Identify which cell holds the provided text, then report its [X, Y] central coordinate. 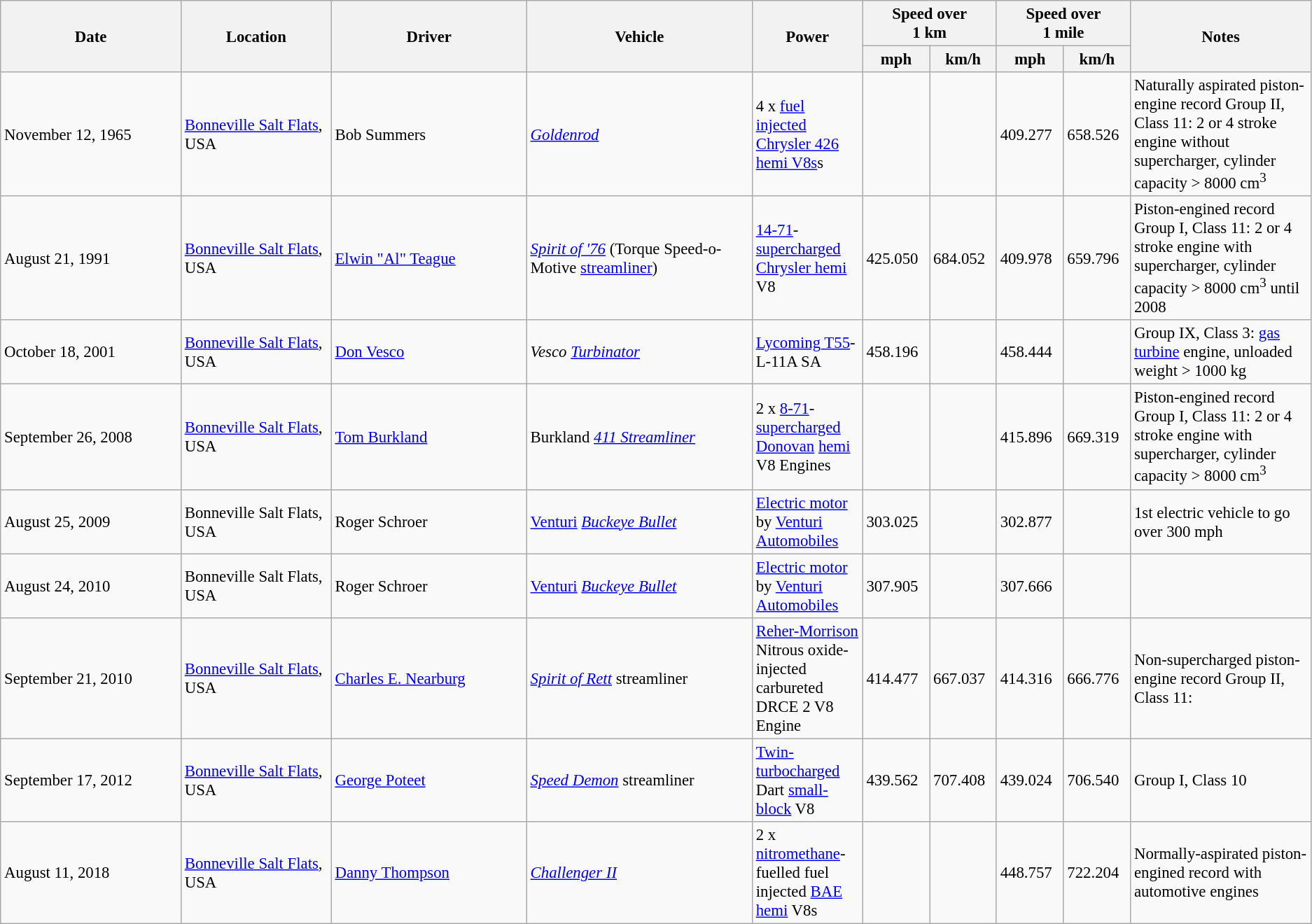
Vesco Turbinator [639, 353]
409.277 [1030, 134]
458.444 [1030, 353]
439.024 [1030, 780]
307.905 [896, 586]
Piston-engined record Group I, Class 11: 2 or 4 stroke engine with supercharger, cylinder capacity > 8000 cm3 [1221, 437]
14-71-supercharged Chrysler hemi V8 [807, 258]
4 x fuel injected Chrysler 426 hemi V8ss [807, 134]
August 11, 2018 [91, 873]
Twin-turbocharged Dart small-block V8 [807, 780]
Speed over1 mile [1063, 24]
Group I, Class 10 [1221, 780]
Vehicle [639, 36]
Reher-Morrison Nitrous oxide-injected carbureted DRCE 2 V8 Engine [807, 678]
425.050 [896, 258]
684.052 [963, 258]
Group IX, Class 3: gas turbine engine, unloaded weight > 1000 kg [1221, 353]
George Poteet [428, 780]
Driver [428, 36]
Speed Demon streamliner [639, 780]
Lycoming T55-L-11A SA [807, 353]
Normally-aspirated piston-engined record with automotive engines [1221, 873]
415.896 [1030, 437]
302.877 [1030, 521]
Naturally aspirated piston-engine record Group II, Class 11: 2 or 4 stroke engine without supercharger, cylinder capacity > 8000 cm3 [1221, 134]
658.526 [1097, 134]
458.196 [896, 353]
Power [807, 36]
666.776 [1097, 678]
448.757 [1030, 873]
659.796 [1097, 258]
Location [256, 36]
Speed over1 km [930, 24]
November 12, 1965 [91, 134]
414.477 [896, 678]
August 21, 1991 [91, 258]
1st electric vehicle to go over 300 mph [1221, 521]
Piston-engined record Group I, Class 11: 2 or 4 stroke engine with supercharger, cylinder capacity > 8000 cm3 until 2008 [1221, 258]
Don Vesco [428, 353]
Tom Burkland [428, 437]
Spirit of '76 (Torque Speed-o-Motive streamliner) [639, 258]
Elwin "Al" Teague [428, 258]
September 17, 2012 [91, 780]
669.319 [1097, 437]
Non-supercharged piston-engine record Group II, Class 11: [1221, 678]
2 x 8-71-supercharged Donovan hemi V8 Engines [807, 437]
Danny Thompson [428, 873]
Notes [1221, 36]
August 25, 2009 [91, 521]
Burkland 411 Streamliner [639, 437]
439.562 [896, 780]
707.408 [963, 780]
2 x nitromethane-fuelled fuel injected BAE hemi V8s [807, 873]
409.978 [1030, 258]
August 24, 2010 [91, 586]
October 18, 2001 [91, 353]
September 26, 2008 [91, 437]
Challenger II [639, 873]
Bob Summers [428, 134]
414.316 [1030, 678]
Goldenrod [639, 134]
Spirit of Rett streamliner [639, 678]
303.025 [896, 521]
Charles E. Nearburg [428, 678]
706.540 [1097, 780]
307.666 [1030, 586]
667.037 [963, 678]
722.204 [1097, 873]
Date [91, 36]
September 21, 2010 [91, 678]
